Output the (X, Y) coordinate of the center of the cell containing the given text.  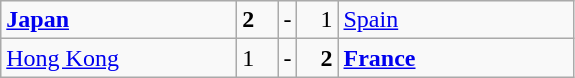
France (456, 58)
Hong Kong (119, 58)
Spain (456, 20)
Japan (119, 20)
